Scan for the cell matching the given text and deliver its [x, y] coordinate at center. 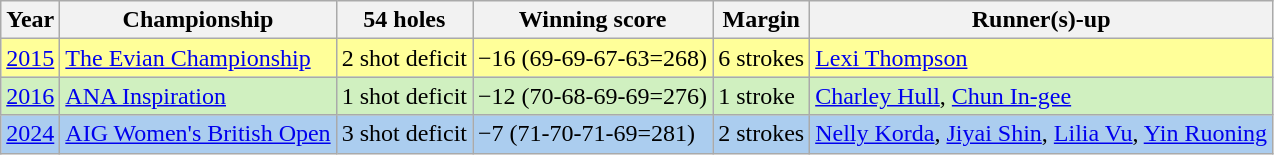
−16 (69-69-67-63=268) [593, 58]
AIG Women's British Open [198, 134]
54 holes [404, 20]
Margin [762, 20]
−12 (70-68-69-69=276) [593, 96]
Charley Hull, Chun In-gee [1042, 96]
Runner(s)-up [1042, 20]
1 stroke [762, 96]
ANA Inspiration [198, 96]
2 strokes [762, 134]
Championship [198, 20]
Year [30, 20]
Nelly Korda, Jiyai Shin, Lilia Vu, Yin Ruoning [1042, 134]
3 shot deficit [404, 134]
Winning score [593, 20]
2 shot deficit [404, 58]
−7 (71-70-71-69=281) [593, 134]
2024 [30, 134]
2016 [30, 96]
6 strokes [762, 58]
2015 [30, 58]
1 shot deficit [404, 96]
Lexi Thompson [1042, 58]
The Evian Championship [198, 58]
